Extract the [x, y] coordinate from the center of the cell holding the provided text.  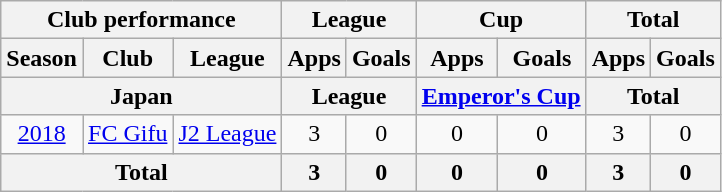
Season [42, 58]
FC Gifu [127, 134]
Japan [142, 96]
Emperor's Cup [501, 96]
J2 League [228, 134]
Club performance [142, 20]
2018 [42, 134]
Cup [501, 20]
Club [127, 58]
